Determine the (X, Y) coordinate at the center of the cell enclosing the given text.  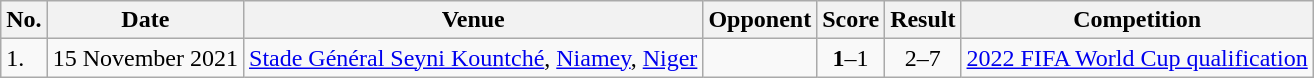
1–1 (851, 58)
Stade Général Seyni Kountché, Niamey, Niger (474, 58)
Date (145, 20)
15 November 2021 (145, 58)
No. (24, 20)
2022 FIFA World Cup qualification (1137, 58)
2–7 (923, 58)
Venue (474, 20)
Result (923, 20)
Opponent (760, 20)
Score (851, 20)
Competition (1137, 20)
1. (24, 58)
